Locate the cell with the specified text and output its [x, y] center coordinate. 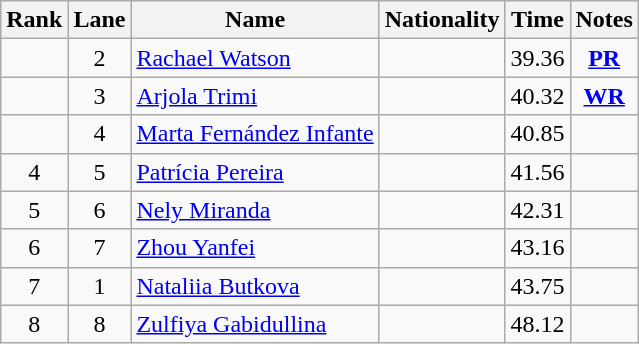
39.36 [538, 58]
42.31 [538, 210]
43.75 [538, 286]
Nely Miranda [255, 210]
43.16 [538, 248]
40.32 [538, 96]
3 [100, 96]
1 [100, 286]
WR [604, 96]
48.12 [538, 324]
Lane [100, 20]
Nataliia Butkova [255, 286]
Notes [604, 20]
2 [100, 58]
Zulfiya Gabidullina [255, 324]
Marta Fernández Infante [255, 134]
Patrícia Pereira [255, 172]
Time [538, 20]
Name [255, 20]
Zhou Yanfei [255, 248]
Rachael Watson [255, 58]
40.85 [538, 134]
Nationality [442, 20]
PR [604, 58]
Arjola Trimi [255, 96]
41.56 [538, 172]
Rank [34, 20]
